Return the (X, Y) coordinate for the center point of the cell that contains the specified text.  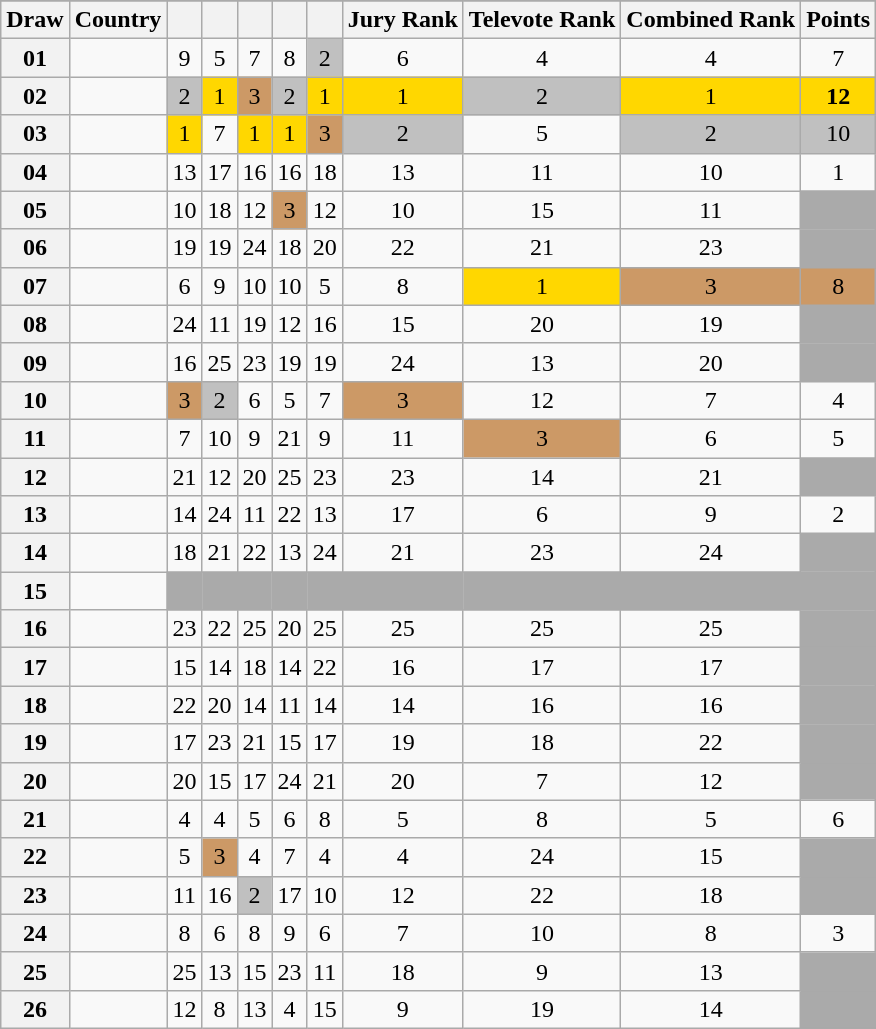
06 (35, 248)
Televote Rank (542, 20)
Jury Rank (402, 20)
08 (35, 324)
26 (35, 1009)
Country (118, 20)
Draw (35, 20)
01 (35, 58)
07 (35, 286)
05 (35, 210)
Points (838, 20)
02 (35, 96)
04 (35, 172)
03 (35, 134)
Combined Rank (711, 20)
09 (35, 362)
